Find where the given text appears and provide that cell's center as (x, y) coordinate. 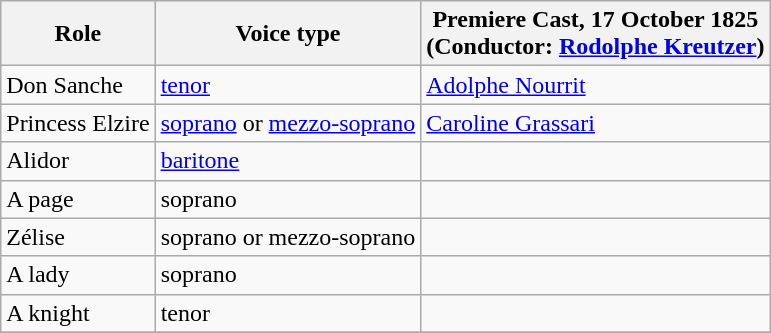
Alidor (78, 161)
Voice type (288, 34)
Don Sanche (78, 85)
Role (78, 34)
A page (78, 199)
baritone (288, 161)
A lady (78, 275)
Adolphe Nourrit (596, 85)
Caroline Grassari (596, 123)
Premiere Cast, 17 October 1825(Conductor: Rodolphe Kreutzer) (596, 34)
A knight (78, 313)
Zélise (78, 237)
Princess Elzire (78, 123)
